Return (X, Y) of the center of cell containing provided text 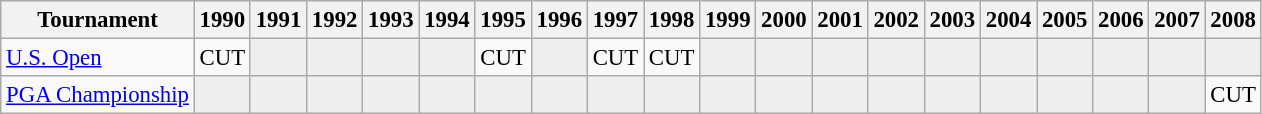
1999 (728, 20)
2005 (1065, 20)
1994 (447, 20)
1995 (503, 20)
2007 (1177, 20)
1992 (335, 20)
PGA Championship (98, 95)
1998 (672, 20)
1990 (222, 20)
1991 (278, 20)
U.S. Open (98, 58)
Tournament (98, 20)
2000 (784, 20)
2008 (1233, 20)
1997 (615, 20)
2001 (840, 20)
2002 (896, 20)
1996 (559, 20)
2004 (1008, 20)
1993 (391, 20)
2003 (952, 20)
2006 (1121, 20)
